Capture the cell that displays the provided text and extract its (x, y) central coordinate. 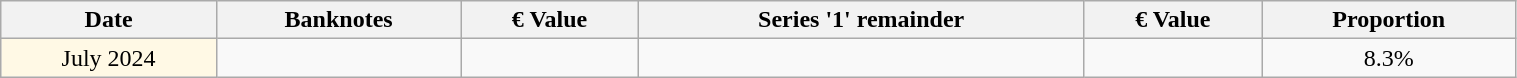
Date (109, 20)
Series '1' remainder (861, 20)
Banknotes (338, 20)
8.3% (1390, 58)
Proportion (1390, 20)
July 2024 (109, 58)
